Locate the cell with the specified text and output its [x, y] center coordinate. 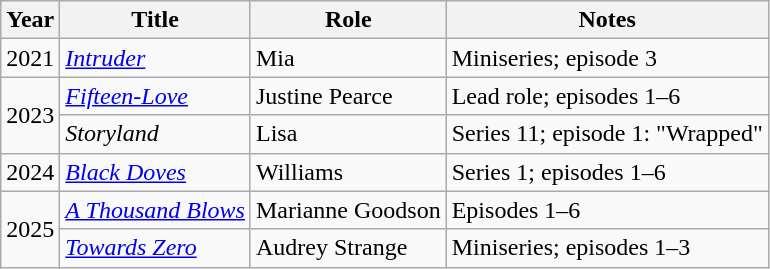
Series 1; episodes 1–6 [607, 172]
Series 11; episode 1: "Wrapped" [607, 134]
2021 [30, 58]
Towards Zero [156, 248]
Lead role; episodes 1–6 [607, 96]
Marianne Goodson [348, 210]
Episodes 1–6 [607, 210]
Justine Pearce [348, 96]
Audrey Strange [348, 248]
Year [30, 20]
Miniseries; episodes 1–3 [607, 248]
Williams [348, 172]
Fifteen-Love [156, 96]
2024 [30, 172]
Title [156, 20]
Miniseries; episode 3 [607, 58]
Notes [607, 20]
A Thousand Blows [156, 210]
2025 [30, 229]
2023 [30, 115]
Role [348, 20]
Storyland [156, 134]
Mia [348, 58]
Intruder [156, 58]
Lisa [348, 134]
Black Doves [156, 172]
